Determine the [x, y] coordinate at the center of the cell enclosing the given text.  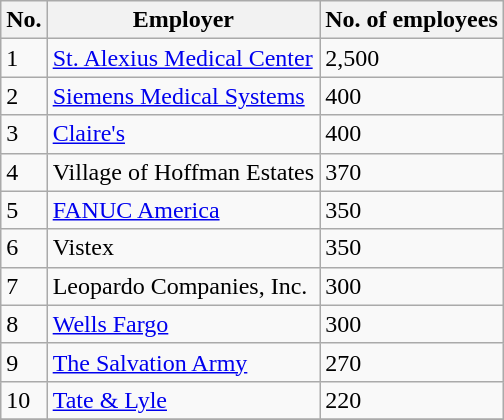
No. [24, 20]
The Salvation Army [183, 362]
Employer [183, 20]
Wells Fargo [183, 324]
4 [24, 172]
7 [24, 286]
St. Alexius Medical Center [183, 58]
9 [24, 362]
8 [24, 324]
2 [24, 96]
Tate & Lyle [183, 400]
3 [24, 134]
370 [412, 172]
10 [24, 400]
1 [24, 58]
5 [24, 210]
Claire's [183, 134]
Siemens Medical Systems [183, 96]
220 [412, 400]
Leopardo Companies, Inc. [183, 286]
No. of employees [412, 20]
2,500 [412, 58]
270 [412, 362]
Vistex [183, 248]
FANUC America [183, 210]
6 [24, 248]
Village of Hoffman Estates [183, 172]
